Determine the (x, y) coordinate at the center of the cell enclosing the given text.  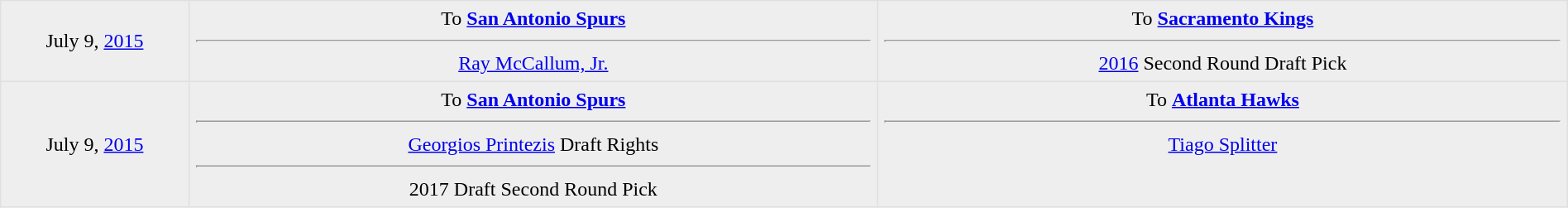
To Atlanta HawksTiago Splitter (1223, 144)
To San Antonio SpursRay McCallum, Jr. (533, 41)
To Sacramento Kings2016 Second Round Draft Pick (1223, 41)
To San Antonio SpursGeorgios Printezis Draft Rights 2017 Draft Second Round Pick (533, 144)
